Return the (X, Y) coordinate for the center point of the cell that contains the specified text.  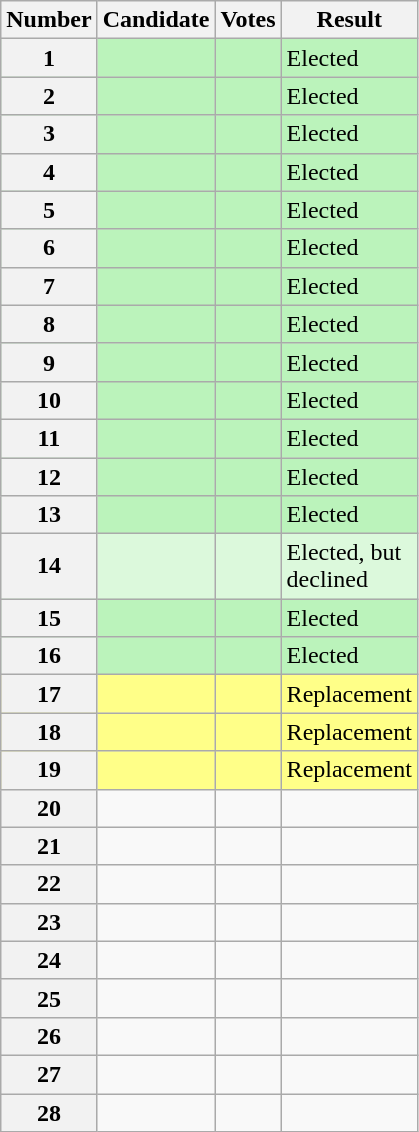
13 (49, 515)
21 (49, 846)
6 (49, 248)
12 (49, 477)
Result (349, 20)
23 (49, 922)
22 (49, 884)
14 (49, 566)
2 (49, 96)
15 (49, 618)
3 (49, 134)
11 (49, 438)
Number (49, 20)
10 (49, 400)
28 (49, 1113)
24 (49, 960)
27 (49, 1074)
19 (49, 770)
26 (49, 1036)
9 (49, 362)
16 (49, 656)
17 (49, 694)
25 (49, 998)
Elected, butdeclined (349, 566)
20 (49, 808)
7 (49, 286)
18 (49, 732)
Votes (248, 20)
Candidate (156, 20)
1 (49, 58)
4 (49, 172)
5 (49, 210)
8 (49, 324)
